Provide the [x, y] coordinate of the cell's center where the given text is located.  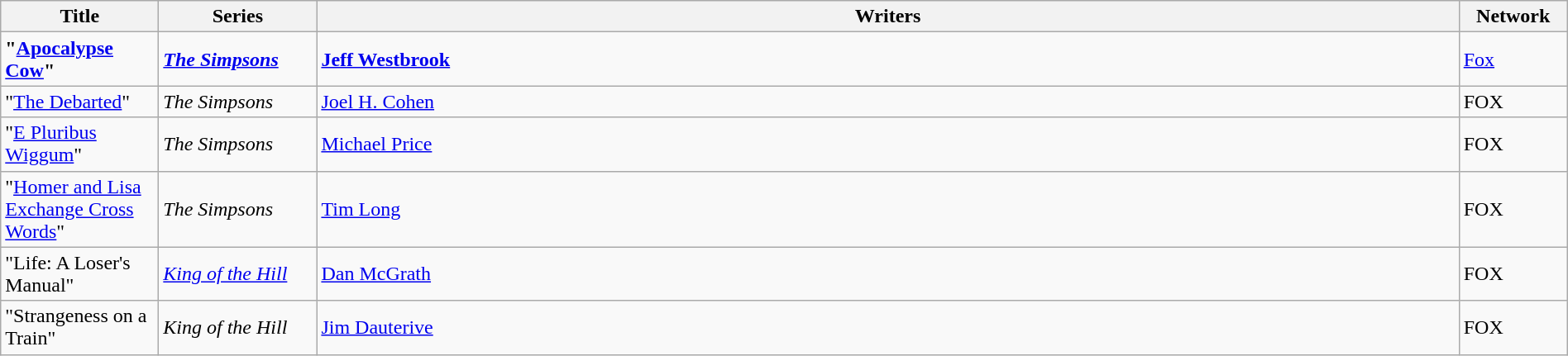
"Apocalypse Cow" [79, 59]
Jeff Westbrook [888, 59]
Dan McGrath [888, 274]
Tim Long [888, 209]
"Homer and Lisa Exchange Cross Words" [79, 209]
Michael Price [888, 144]
"The Debarted" [79, 102]
Network [1513, 17]
Series [238, 17]
Joel H. Cohen [888, 102]
"Life: A Loser's Manual" [79, 274]
Writers [888, 17]
Title [79, 17]
"E Pluribus Wiggum" [79, 144]
Fox [1513, 59]
"Strangeness on a Train" [79, 327]
Jim Dauterive [888, 327]
